Determine the (X, Y) coordinate at the center of the cell enclosing the given text.  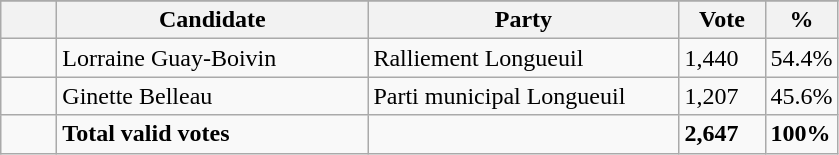
% (802, 20)
1,440 (722, 58)
1,207 (722, 96)
Candidate (212, 20)
2,647 (722, 134)
Parti municipal Longueuil (524, 96)
54.4% (802, 58)
Total valid votes (212, 134)
Vote (722, 20)
45.6% (802, 96)
Party (524, 20)
100% (802, 134)
Ginette Belleau (212, 96)
Ralliement Longueuil (524, 58)
Lorraine Guay-Boivin (212, 58)
